Return the (X, Y) coordinate for the center point of the cell that contains the specified text.  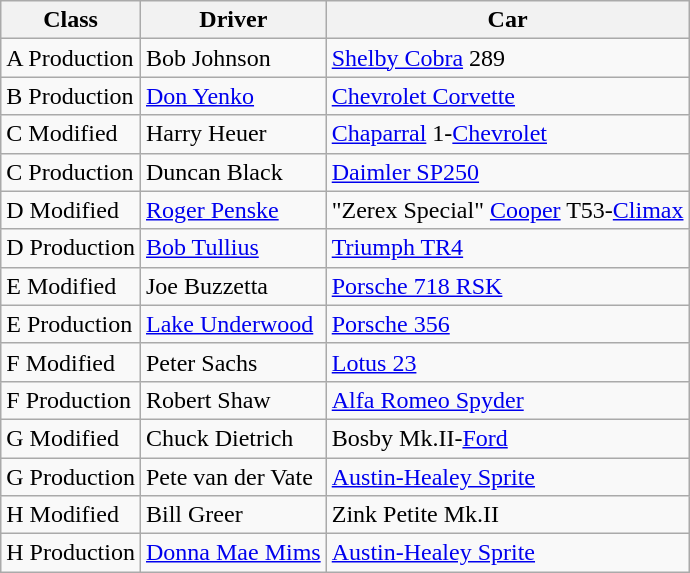
Joe Buzzetta (233, 286)
D Modified (71, 210)
Chuck Dietrich (233, 438)
Peter Sachs (233, 362)
Don Yenko (233, 96)
"Zerex Special" Cooper T53-Climax (508, 210)
H Production (71, 553)
Bob Tullius (233, 248)
D Production (71, 248)
C Production (71, 172)
H Modified (71, 515)
E Modified (71, 286)
Driver (233, 20)
F Modified (71, 362)
Chaparral 1-Chevrolet (508, 134)
B Production (71, 96)
Daimler SP250 (508, 172)
A Production (71, 58)
Class (71, 20)
E Production (71, 324)
G Modified (71, 438)
Triumph TR4 (508, 248)
Pete van der Vate (233, 477)
Porsche 718 RSK (508, 286)
Zink Petite Mk.II (508, 515)
Bob Johnson (233, 58)
Donna Mae Mims (233, 553)
Bosby Mk.II-Ford (508, 438)
Duncan Black (233, 172)
Alfa Romeo Spyder (508, 400)
Chevrolet Corvette (508, 96)
G Production (71, 477)
C Modified (71, 134)
F Production (71, 400)
Porsche 356 (508, 324)
Bill Greer (233, 515)
Robert Shaw (233, 400)
Roger Penske (233, 210)
Shelby Cobra 289 (508, 58)
Lake Underwood (233, 324)
Harry Heuer (233, 134)
Lotus 23 (508, 362)
Car (508, 20)
